Pinpoint the cell where the given text exists, returning its (X, Y) midpoint coordinate. 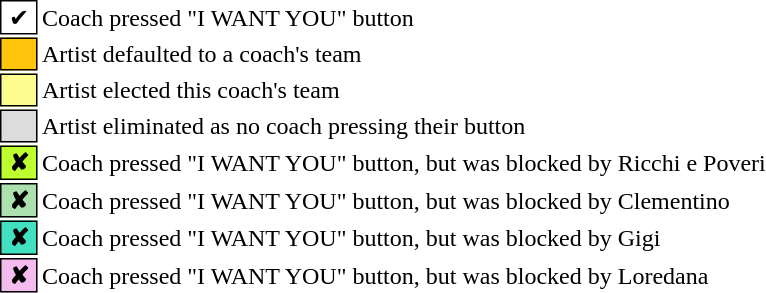
✔ (19, 17)
